Provide the [x, y] coordinate of the cell's center where the given text is located.  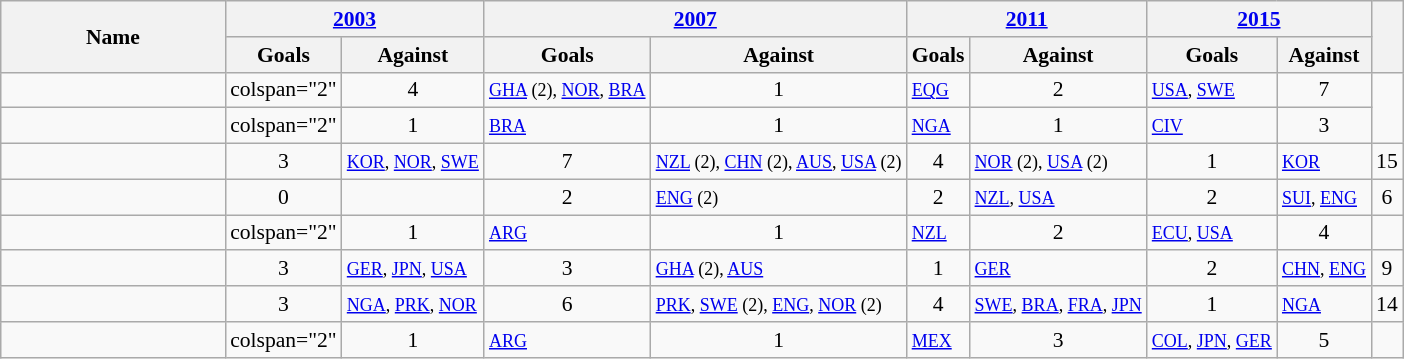
NOR (2), USA (2) [1058, 162]
ENG (2) [779, 197]
NZL, USA [1058, 197]
CIV [1212, 126]
NGA, PRK, NOR [413, 304]
KOR [1324, 162]
ECU, USA [1212, 233]
GER, JPN, USA [413, 269]
2011 [1027, 19]
SWE, BRA, FRA, JPN [1058, 304]
MEX [938, 340]
CHN, ENG [1324, 269]
2015 [1259, 19]
2003 [354, 19]
EQG [938, 90]
5 [1324, 340]
0 [284, 197]
NZL (2), CHN (2), AUS, USA (2) [779, 162]
15 [1387, 162]
Name [113, 36]
GHA (2), NOR, BRA [568, 90]
PRK, SWE (2), ENG, NOR (2) [779, 304]
COL, JPN, GER [1212, 340]
KOR, NOR, SWE [413, 162]
USA, SWE [1212, 90]
GER [1058, 269]
9 [1387, 269]
14 [1387, 304]
NZL [938, 233]
2007 [696, 19]
SUI, ENG [1324, 197]
GHA (2), AUS [779, 269]
BRA [568, 126]
